Output the (x, y) coordinate of the center of the cell containing the given text.  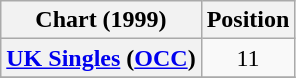
11 (248, 58)
Chart (1999) (101, 20)
Position (248, 20)
UK Singles (OCC) (101, 58)
